Locate the cell with the specified text and output its [X, Y] center coordinate. 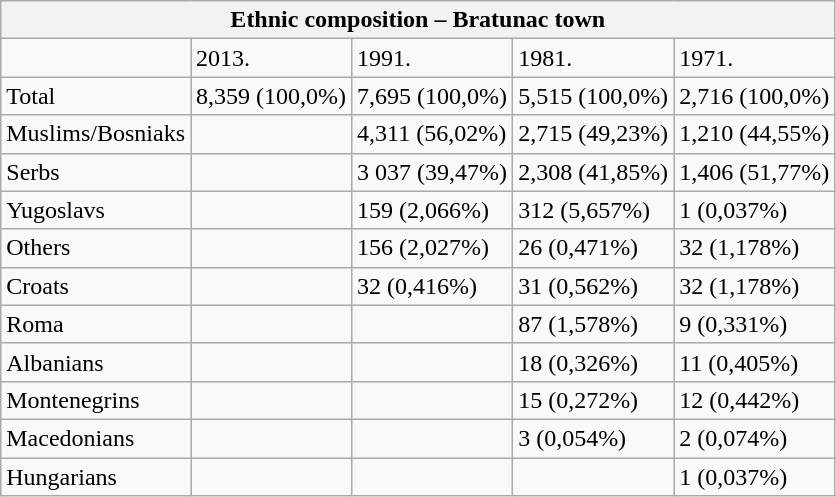
Albanians [96, 362]
Total [96, 96]
Macedonians [96, 438]
3 (0,054%) [594, 438]
Hungarians [96, 477]
18 (0,326%) [594, 362]
87 (1,578%) [594, 324]
8,359 (100,0%) [272, 96]
4,311 (56,02%) [432, 134]
1,406 (51,77%) [754, 172]
Croats [96, 286]
2 (0,074%) [754, 438]
Roma [96, 324]
32 (0,416%) [432, 286]
Ethnic composition – Bratunac town [418, 20]
1981. [594, 58]
1,210 (44,55%) [754, 134]
26 (0,471%) [594, 248]
2,308 (41,85%) [594, 172]
31 (0,562%) [594, 286]
159 (2,066%) [432, 210]
Others [96, 248]
3 037 (39,47%) [432, 172]
Serbs [96, 172]
2013. [272, 58]
1971. [754, 58]
Muslims/Bosniaks [96, 134]
156 (2,027%) [432, 248]
11 (0,405%) [754, 362]
5,515 (100,0%) [594, 96]
2,715 (49,23%) [594, 134]
12 (0,442%) [754, 400]
Montenegrins [96, 400]
7,695 (100,0%) [432, 96]
Yugoslavs [96, 210]
2,716 (100,0%) [754, 96]
1991. [432, 58]
15 (0,272%) [594, 400]
9 (0,331%) [754, 324]
312 (5,657%) [594, 210]
